Return [x, y] of the center of cell containing provided text 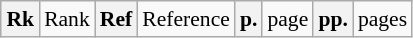
pp. [333, 19]
pages [382, 19]
Ref [116, 19]
Rank [67, 19]
Rk [20, 19]
page [288, 19]
Reference [186, 19]
p. [249, 19]
